Identify which cell holds the provided text, then report its (X, Y) central coordinate. 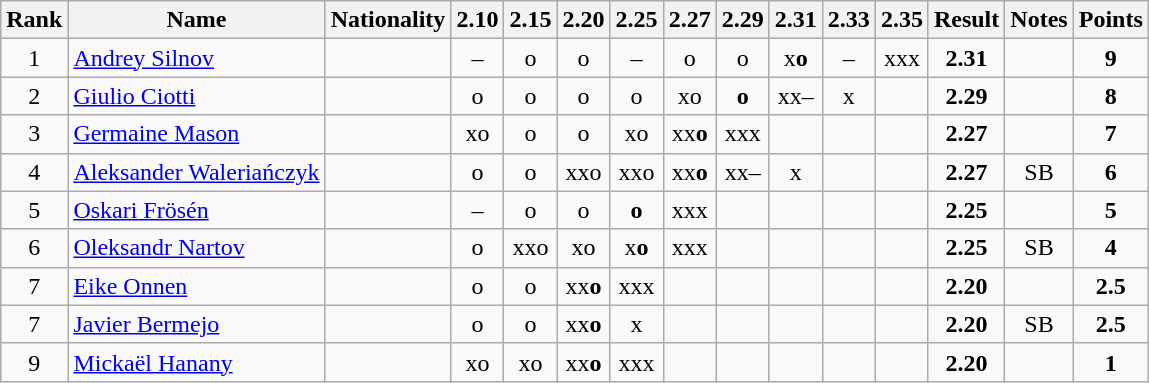
Oskari Frösén (196, 210)
Notes (1039, 20)
Mickaël Hanany (196, 362)
Name (196, 20)
3 (34, 134)
Germaine Mason (196, 134)
2.10 (478, 20)
Rank (34, 20)
Aleksander Waleriańczyk (196, 172)
Giulio Ciotti (196, 96)
Andrey Silnov (196, 58)
2.15 (530, 20)
8 (1110, 96)
Nationality (388, 20)
2.35 (902, 20)
Result (966, 20)
2.33 (848, 20)
Eike Onnen (196, 286)
Oleksandr Nartov (196, 248)
Points (1110, 20)
2 (34, 96)
Javier Bermejo (196, 324)
